For the text-containing cell, return its midpoint in (X, Y) coordinate format. 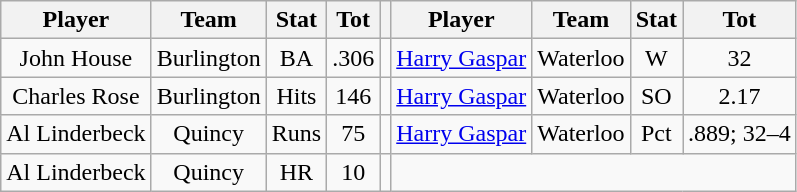
Hits (296, 96)
HR (296, 172)
32 (740, 58)
John House (76, 58)
Pct (656, 134)
.889; 32–4 (740, 134)
.306 (354, 58)
SO (656, 96)
BA (296, 58)
146 (354, 96)
Runs (296, 134)
10 (354, 172)
75 (354, 134)
Charles Rose (76, 96)
W (656, 58)
2.17 (740, 96)
